Capture the cell that displays the provided text and extract its (x, y) central coordinate. 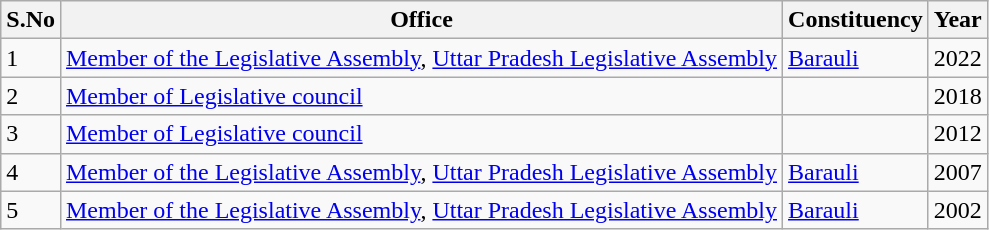
2007 (958, 172)
2022 (958, 58)
2018 (958, 96)
Office (421, 20)
Constituency (856, 20)
Year (958, 20)
2012 (958, 134)
4 (31, 172)
2002 (958, 210)
2 (31, 96)
3 (31, 134)
S.No (31, 20)
5 (31, 210)
1 (31, 58)
